Pinpoint the cell where the given text exists, returning its [X, Y] midpoint coordinate. 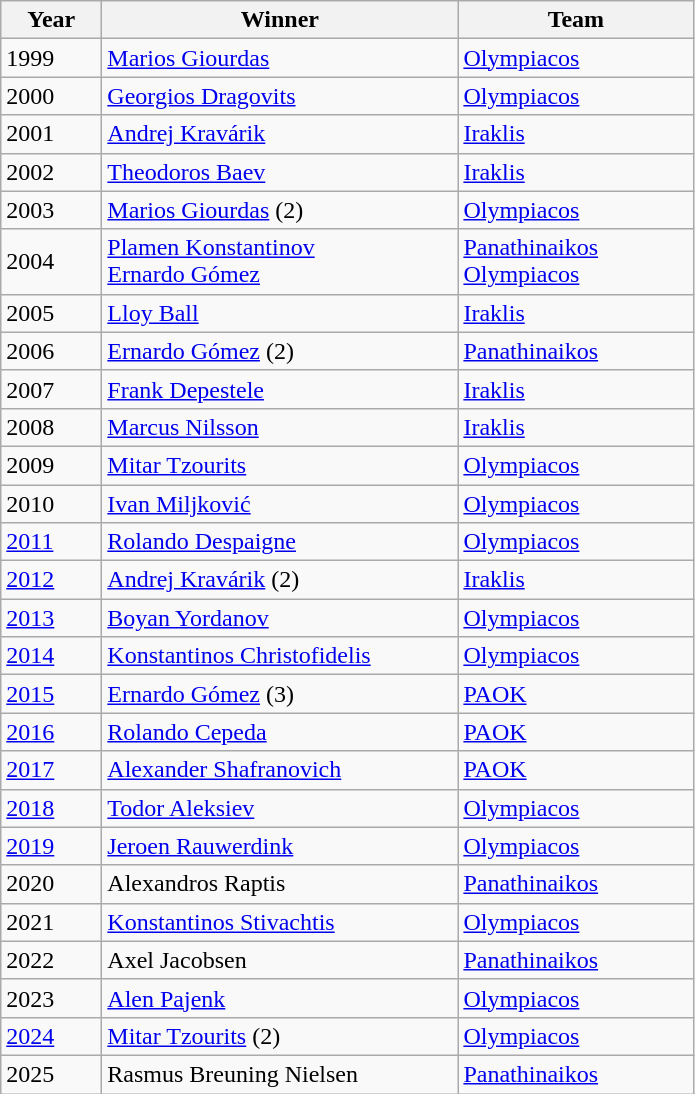
Alexandros Raptis [280, 884]
2001 [52, 134]
Ivan Miljković [280, 503]
Ernardo Gómez (3) [280, 694]
Konstantinos Christofidelis [280, 656]
2012 [52, 580]
Todor Aleksiev [280, 808]
2006 [52, 351]
Lloy Ball [280, 313]
Konstantinos Stivachtis [280, 922]
Marcus Nilsson [280, 427]
2015 [52, 694]
Frank Depestele [280, 389]
Jeroen Rauwerdink [280, 846]
2000 [52, 96]
2020 [52, 884]
2021 [52, 922]
Team [576, 20]
2013 [52, 618]
Rolando Cepeda [280, 732]
Year [52, 20]
Marios Giourdas (2) [280, 210]
2008 [52, 427]
Mitar Tzourits (2) [280, 1036]
2007 [52, 389]
Georgios Dragovits [280, 96]
Marios Giourdas [280, 58]
2022 [52, 960]
Andrej Kravárik (2) [280, 580]
Alen Pajenk [280, 998]
2003 [52, 210]
2018 [52, 808]
2017 [52, 770]
Boyan Yordanov [280, 618]
2023 [52, 998]
Theodoros Baev [280, 172]
Winner [280, 20]
Mitar Tzourits [280, 465]
Andrej Kravárik [280, 134]
2016 [52, 732]
Panathinaikos Olympiacos [576, 262]
2010 [52, 503]
2004 [52, 262]
Plamen Konstantinov Ernardo Gómez [280, 262]
2011 [52, 542]
Rolando Despaigne [280, 542]
2025 [52, 1074]
2002 [52, 172]
2009 [52, 465]
2024 [52, 1036]
Axel Jacobsen [280, 960]
Ernardo Gómez (2) [280, 351]
1999 [52, 58]
2014 [52, 656]
Rasmus Breuning Nielsen [280, 1074]
Alexander Shafranovich [280, 770]
2005 [52, 313]
2019 [52, 846]
